Locate the cell with the specified text and output its (x, y) center coordinate. 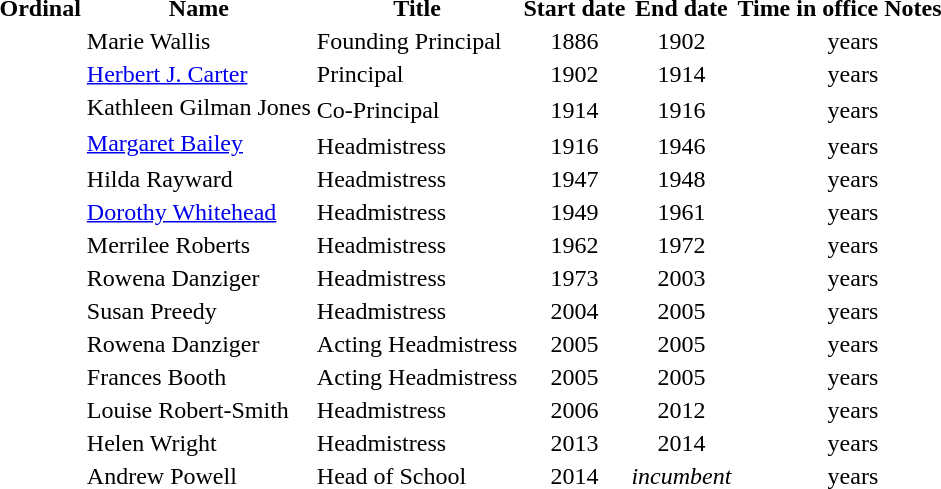
1949 (574, 212)
1886 (574, 41)
1946 (682, 146)
1972 (682, 245)
Founding Principal (417, 41)
1973 (574, 278)
Dorothy Whitehead (198, 212)
Principal (417, 74)
Helen Wright (198, 443)
2003 (682, 278)
1947 (574, 179)
Hilda Rayward (198, 179)
2004 (574, 311)
Marie Wallis (198, 41)
Co-Principal (417, 110)
1948 (682, 179)
Susan Preedy (198, 311)
2013 (574, 443)
Margaret Bailey (198, 143)
Louise Robert-Smith (198, 410)
Frances Booth (198, 377)
1961 (682, 212)
Herbert J. Carter (198, 74)
Merrilee Roberts (198, 245)
2006 (574, 410)
Kathleen Gilman Jones (198, 107)
2014 (682, 443)
2012 (682, 410)
1962 (574, 245)
